Extract the (x, y) coordinate from the center of the cell holding the provided text.  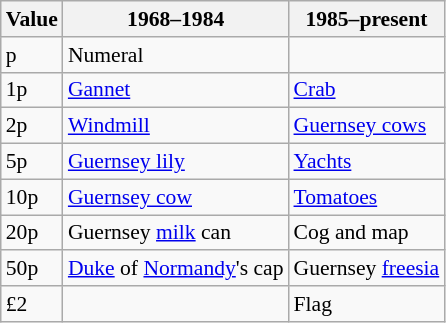
Numeral (176, 55)
Guernsey lily (176, 162)
2p (32, 126)
5p (32, 162)
Tomatoes (366, 197)
Cog and map (366, 233)
Guernsey cow (176, 197)
1968–1984 (176, 19)
Guernsey freesia (366, 269)
Windmill (176, 126)
p (32, 55)
1p (32, 90)
Flag (366, 304)
£2 (32, 304)
10p (32, 197)
1985–present (366, 19)
50p (32, 269)
Guernsey milk can (176, 233)
Gannet (176, 90)
Yachts (366, 162)
20p (32, 233)
Duke of Normandy's cap (176, 269)
Crab (366, 90)
Guernsey cows (366, 126)
Value (32, 19)
